Return (X, Y) of the center of cell containing provided text 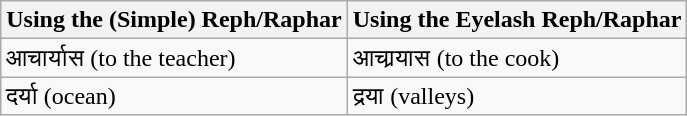
Using the (Simple) Reph/Raphar (174, 20)
दर्‍या (valleys) (517, 96)
आचार्‍यास (to the cook) (517, 58)
Using the Eyelash Reph/Raphar (517, 20)
आचार्यास (to the teacher) (174, 58)
दर्या (ocean) (174, 96)
